From the cell containing the given text, extract its center point as [X, Y] coordinate. 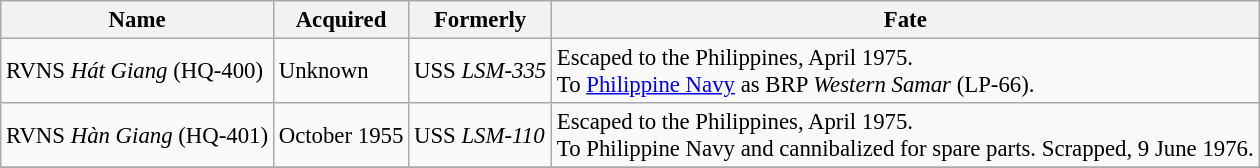
October 1955 [340, 136]
Name [138, 20]
Escaped to the Philippines, April 1975.To Philippine Navy and cannibalized for spare parts. Scrapped, 9 June 1976. [906, 136]
Formerly [480, 20]
USS LSM-335 [480, 72]
RVNS Hàn Giang (HQ-401) [138, 136]
RVNS Hát Giang (HQ-400) [138, 72]
Escaped to the Philippines, April 1975.To Philippine Navy as BRP Western Samar (LP-66). [906, 72]
Unknown [340, 72]
USS LSM-110 [480, 136]
Fate [906, 20]
Acquired [340, 20]
